For the text-containing cell, return its midpoint in [x, y] coordinate format. 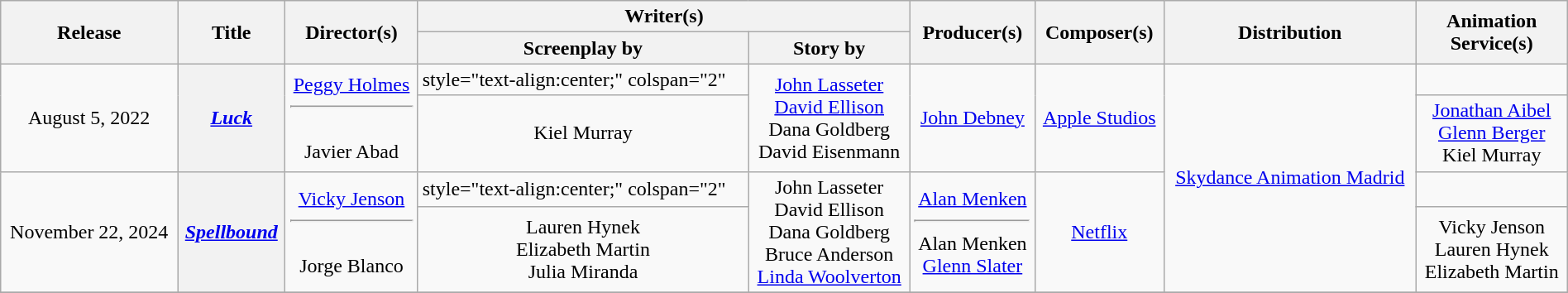
Screenplay by [583, 48]
Lauren HynekElizabeth MartinJulia Miranda [583, 250]
November 22, 2024 [89, 232]
John LasseterDavid EllisonDana GoldbergBruce AndersonLinda Woolverton [829, 232]
John LasseterDavid EllisonDana GoldbergDavid Eisenmann [829, 118]
August 5, 2022 [89, 118]
John Debney [973, 118]
Release [89, 32]
Netflix [1099, 232]
Vicky JensonLauren HynekElizabeth Martin [1492, 250]
Jonathan AibelGlenn BergerKiel Murray [1492, 133]
Spellbound [232, 232]
Title [232, 32]
Vicky JensonJorge Blanco [351, 232]
Alan MenkenAlan MenkenGlenn Slater [973, 232]
Luck [232, 118]
Story by [829, 48]
Producer(s) [973, 32]
Director(s) [351, 32]
Peggy HolmesJavier Abad [351, 118]
Apple Studios [1099, 118]
Composer(s) [1099, 32]
Distribution [1290, 32]
Kiel Murray [583, 133]
Skydance Animation Madrid [1290, 178]
AnimationService(s) [1492, 32]
Writer(s) [663, 17]
